Search for the cell housing the specified text and yield its [x, y] center coordinate. 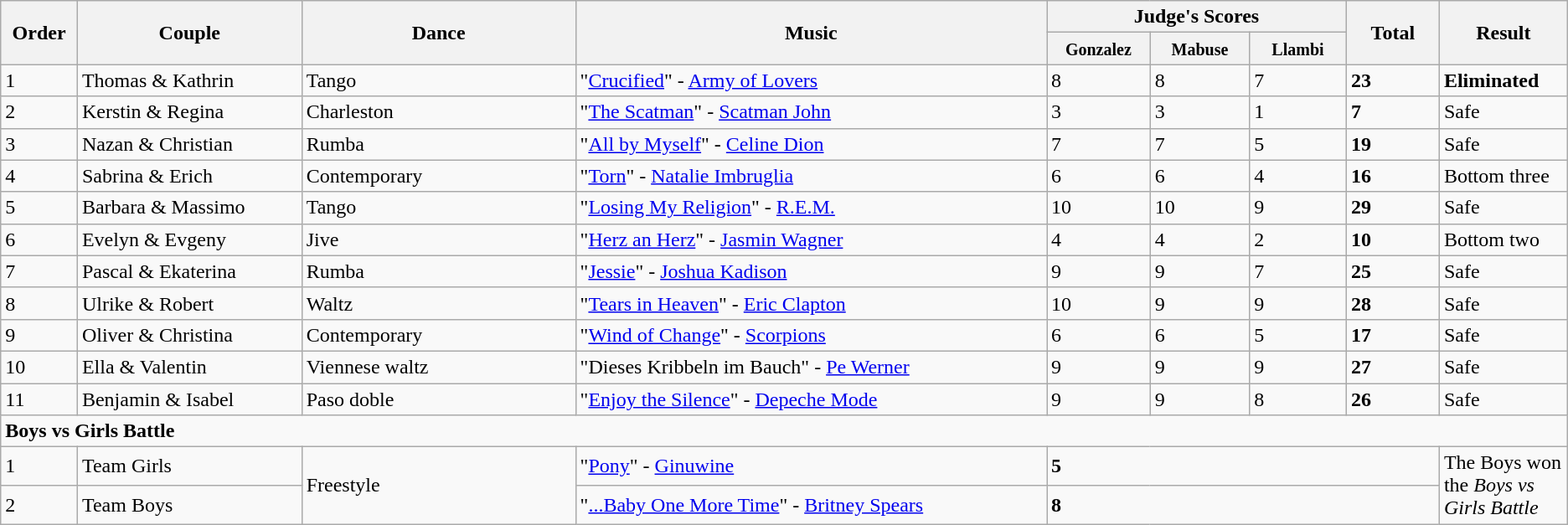
"Dieses Kribbeln im Bauch" - Pe Werner [811, 367]
11 [39, 399]
Bottom two [1503, 239]
"Losing My Religion" - R.E.M. [811, 208]
Oliver & Christina [189, 335]
Music [811, 33]
"Tears in Heaven" - Eric Clapton [811, 303]
Sabrina & Erich [189, 176]
"All by Myself" - Celine Dion [811, 144]
26 [1392, 399]
16 [1392, 176]
Couple [189, 33]
Total [1392, 33]
"...Baby One More Time" - Britney Spears [811, 505]
"Torn" - Natalie Imbruglia [811, 176]
29 [1392, 208]
Evelyn & Evgeny [189, 239]
Waltz [439, 303]
Kerstin & Regina [189, 112]
Benjamin & Isabel [189, 399]
Ulrike & Robert [189, 303]
Llambi [1298, 49]
"Jessie" - Joshua Kadison [811, 271]
"Herz an Herz" - Jasmin Wagner [811, 239]
Charleston [439, 112]
"Pony" - Ginuwine [811, 466]
Bottom three [1503, 176]
17 [1392, 335]
Result [1503, 33]
Paso doble [439, 399]
Freestyle [439, 486]
Mabuse [1199, 49]
"Enjoy the Silence" - Depeche Mode [811, 399]
Barbara & Massimo [189, 208]
23 [1392, 80]
27 [1392, 367]
Eliminated [1503, 80]
The Boys won the Boys vs Girls Battle [1503, 486]
28 [1392, 303]
Order [39, 33]
Jive [439, 239]
"The Scatman" - Scatman John [811, 112]
"Crucified" - Army of Lovers [811, 80]
Boys vs Girls Battle [784, 431]
Pascal & Ekaterina [189, 271]
19 [1392, 144]
Ella & Valentin [189, 367]
Viennese waltz [439, 367]
Dance [439, 33]
"Wind of Change" - Scorpions [811, 335]
Nazan & Christian [189, 144]
Team Girls [189, 466]
Gonzalez [1099, 49]
Judge's Scores [1197, 17]
25 [1392, 271]
Team Boys [189, 505]
Thomas & Kathrin [189, 80]
